Find where the given text appears and provide that cell's center as (X, Y) coordinate. 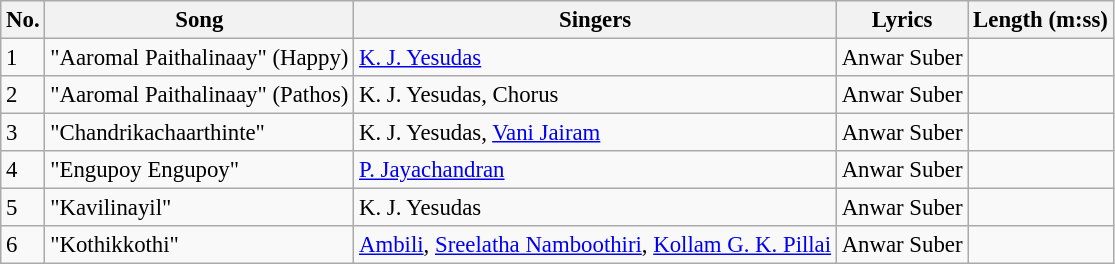
Length (m:ss) (1040, 20)
1 (23, 58)
Lyrics (902, 20)
2 (23, 95)
Singers (596, 20)
"Kothikkothi" (200, 245)
"Aaromal Paithalinaay" (Pathos) (200, 95)
K. J. Yesudas, Vani Jairam (596, 133)
P. Jayachandran (596, 170)
"Chandrikachaarthinte" (200, 133)
4 (23, 170)
6 (23, 245)
"Aaromal Paithalinaay" (Happy) (200, 58)
Ambili, Sreelatha Namboothiri, Kollam G. K. Pillai (596, 245)
"Engupoy Engupoy" (200, 170)
Song (200, 20)
K. J. Yesudas, Chorus (596, 95)
"Kavilinayil" (200, 208)
No. (23, 20)
3 (23, 133)
5 (23, 208)
